Extract the (x, y) coordinate from the center of the cell holding the provided text.  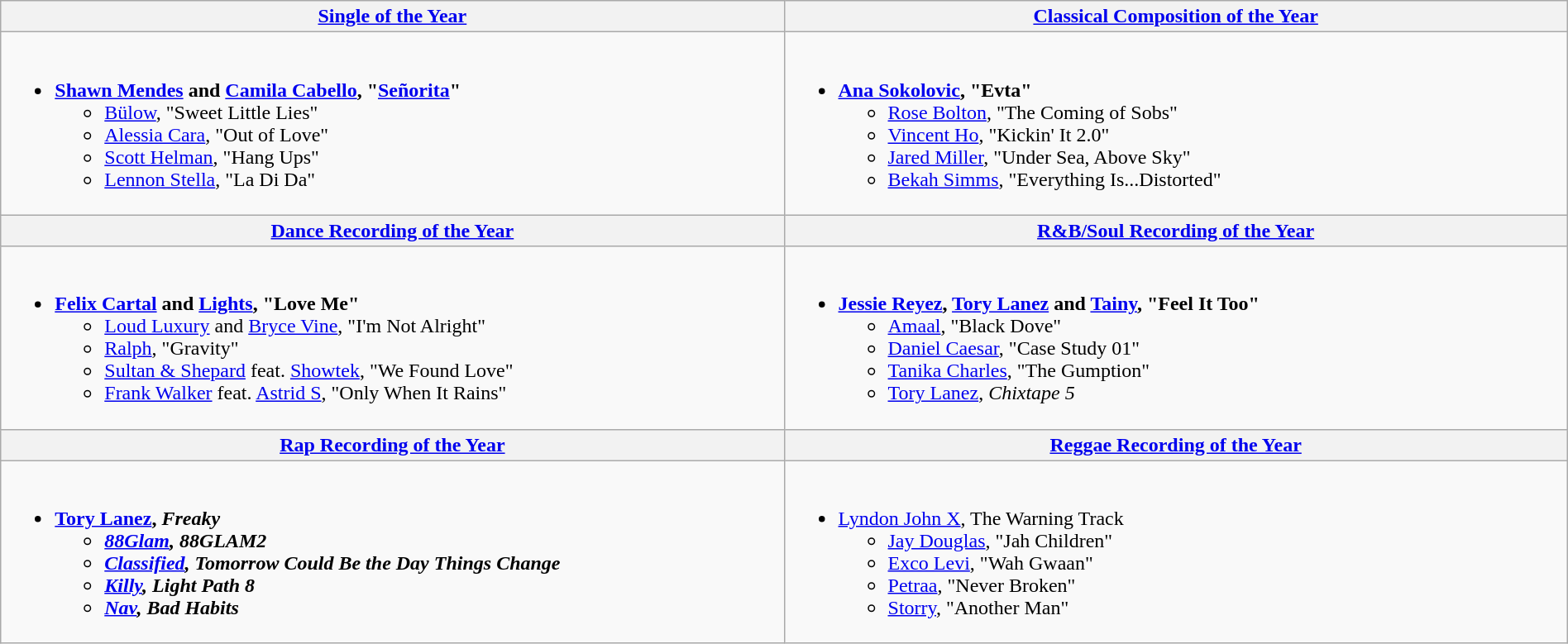
R&B/Soul Recording of the Year (1176, 231)
Shawn Mendes and Camila Cabello, "Señorita"Bülow, "Sweet Little Lies"Alessia Cara, "Out of Love"Scott Helman, "Hang Ups"Lennon Stella, "La Di Da" (392, 124)
Rap Recording of the Year (392, 445)
Tory Lanez, Freaky88Glam, 88GLAM2Classified, Tomorrow Could Be the Day Things ChangeKilly, Light Path 8Nav, Bad Habits (392, 552)
Single of the Year (392, 17)
Classical Composition of the Year (1176, 17)
Lyndon John X, The Warning TrackJay Douglas, "Jah Children"Exco Levi, "Wah Gwaan"Petraa, "Never Broken"Storry, "Another Man" (1176, 552)
Reggae Recording of the Year (1176, 445)
Dance Recording of the Year (392, 231)
